Identify which cell holds the provided text, then report its [X, Y] central coordinate. 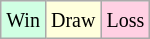
Draw [72, 20]
Loss [126, 20]
Win [24, 20]
